From the cell containing the given text, extract its center point as (x, y) coordinate. 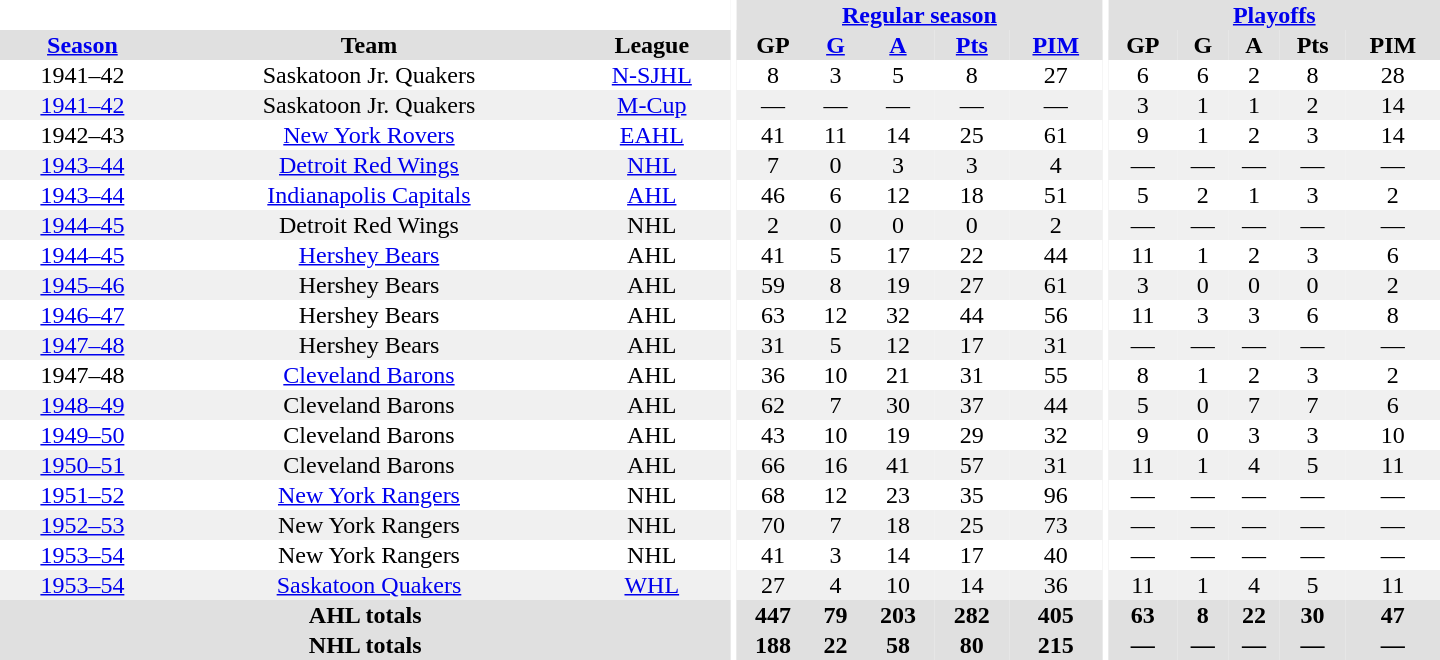
NHL totals (365, 645)
Playoffs (1274, 15)
16 (836, 465)
188 (773, 645)
28 (1393, 75)
1952–53 (82, 525)
Regular season (920, 15)
43 (773, 435)
57 (972, 465)
1950–51 (82, 465)
1945–46 (82, 285)
405 (1056, 615)
215 (1056, 645)
47 (1393, 615)
447 (773, 615)
51 (1056, 195)
56 (1056, 315)
80 (972, 645)
Team (369, 45)
37 (972, 405)
AHL totals (365, 615)
55 (1056, 375)
73 (1056, 525)
1951–52 (82, 495)
35 (972, 495)
282 (972, 615)
203 (898, 615)
68 (773, 495)
EAHL (652, 135)
1946–47 (82, 315)
59 (773, 285)
79 (836, 615)
46 (773, 195)
1942–43 (82, 135)
Season (82, 45)
66 (773, 465)
21 (898, 375)
Indianapolis Capitals (369, 195)
58 (898, 645)
1949–50 (82, 435)
62 (773, 405)
WHL (652, 585)
League (652, 45)
23 (898, 495)
New York Rovers (369, 135)
40 (1056, 555)
Saskatoon Quakers (369, 585)
M-Cup (652, 105)
96 (1056, 495)
N-SJHL (652, 75)
1948–49 (82, 405)
70 (773, 525)
29 (972, 435)
